From the cell containing the given text, extract its center point as (x, y) coordinate. 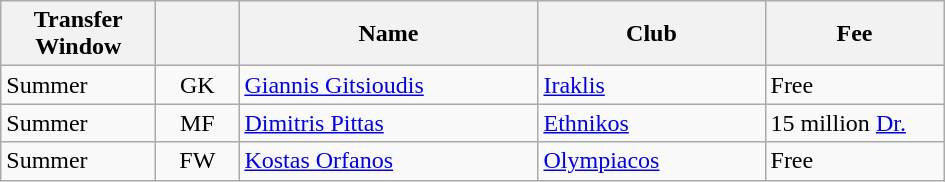
15 million Dr. (854, 123)
Olympiacos (652, 161)
Dimitris Pittas (388, 123)
Giannis Gitsioudis (388, 85)
Fee (854, 34)
GK (198, 85)
Name (388, 34)
Club (652, 34)
Transfer Window (78, 34)
Iraklis (652, 85)
FW (198, 161)
MF (198, 123)
Ethnikos (652, 123)
Kostas Orfanos (388, 161)
